Find where the given text appears and provide that cell's center as [X, Y] coordinate. 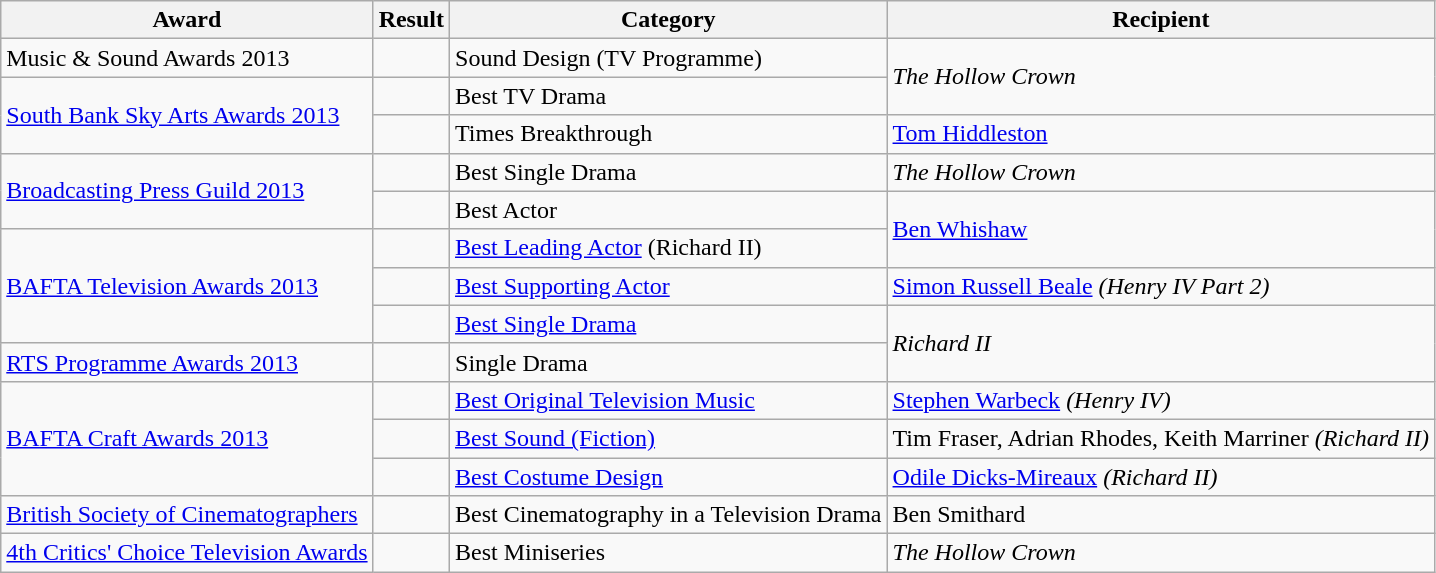
Sound Design (TV Programme) [669, 58]
Category [669, 20]
Simon Russell Beale (Henry IV Part 2) [1161, 286]
Stephen Warbeck (Henry IV) [1161, 400]
Award [187, 20]
BAFTA Television Awards 2013 [187, 286]
Best Actor [669, 210]
South Bank Sky Arts Awards 2013 [187, 115]
Best Supporting Actor [669, 286]
Richard II [1161, 343]
Result [411, 20]
Single Drama [669, 362]
Best Costume Design [669, 477]
Best TV Drama [669, 96]
Best Cinematography in a Television Drama [669, 515]
Best Miniseries [669, 553]
Recipient [1161, 20]
Odile Dicks-Mireaux (Richard II) [1161, 477]
Times Breakthrough [669, 134]
Ben Whishaw [1161, 229]
BAFTA Craft Awards 2013 [187, 438]
Broadcasting Press Guild 2013 [187, 191]
Best Sound (Fiction) [669, 438]
British Society of Cinematographers [187, 515]
RTS Programme Awards 2013 [187, 362]
Music & Sound Awards 2013 [187, 58]
Best Original Television Music [669, 400]
Best Leading Actor (Richard II) [669, 248]
Tim Fraser, Adrian Rhodes, Keith Marriner (Richard II) [1161, 438]
4th Critics' Choice Television Awards [187, 553]
Tom Hiddleston [1161, 134]
Ben Smithard [1161, 515]
